Pinpoint the cell where the given text exists, returning its [x, y] midpoint coordinate. 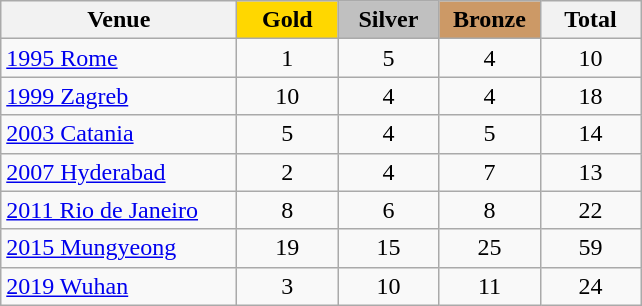
1999 Zagreb [119, 96]
2007 Hyderabad [119, 172]
2 [288, 172]
25 [490, 248]
2003 Catania [119, 134]
22 [590, 210]
3 [288, 286]
Silver [388, 20]
2019 Wuhan [119, 286]
19 [288, 248]
18 [590, 96]
14 [590, 134]
7 [490, 172]
59 [590, 248]
6 [388, 210]
2011 Rio de Janeiro [119, 210]
24 [590, 286]
2015 Mungyeong [119, 248]
13 [590, 172]
Bronze [490, 20]
Gold [288, 20]
Venue [119, 20]
1995 Rome [119, 58]
11 [490, 286]
15 [388, 248]
1 [288, 58]
Total [590, 20]
